Search for the cell housing the specified text and yield its [X, Y] center coordinate. 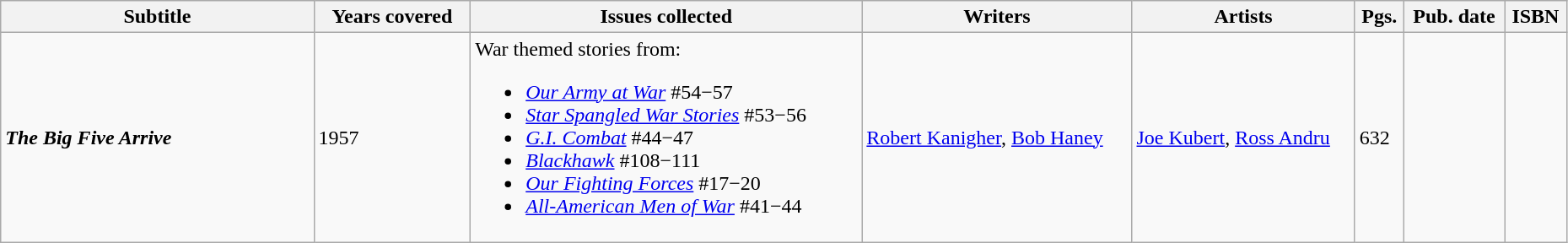
Subtitle [157, 17]
The Big Five Arrive [157, 138]
Writers [997, 17]
1957 [392, 138]
ISBN [1536, 17]
Pub. date [1454, 17]
Years covered [392, 17]
Pgs. [1379, 17]
Issues collected [666, 17]
632 [1379, 138]
Artists [1243, 17]
Joe Kubert, Ross Andru [1243, 138]
Robert Kanigher, Bob Haney [997, 138]
